Pinpoint the cell where the given text exists, returning its (X, Y) midpoint coordinate. 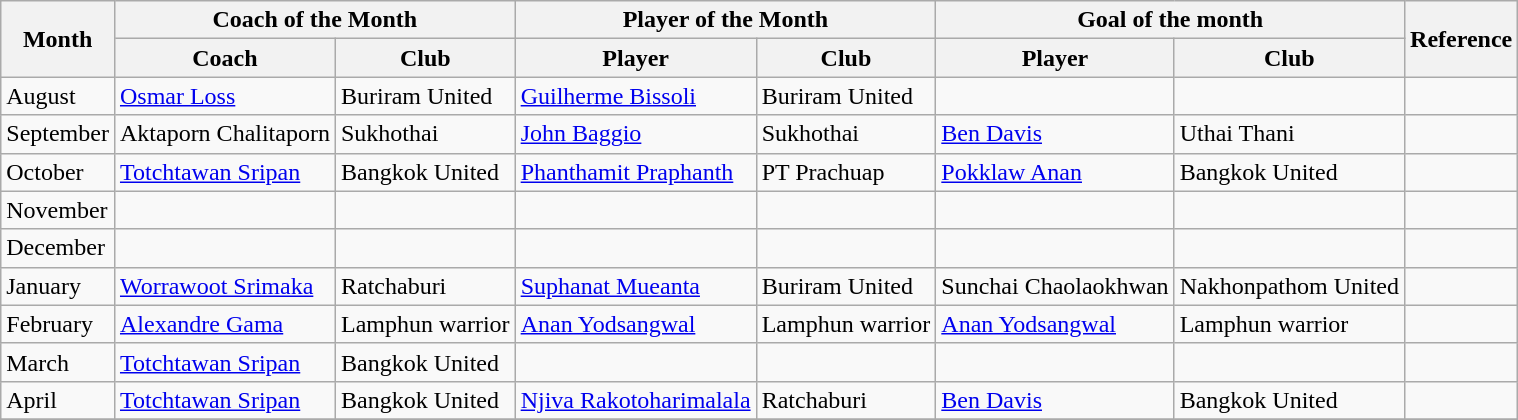
Month (58, 39)
Sunchai Chaolaokhwan (1055, 286)
Alexandre Gama (224, 324)
PT Prachuap (846, 172)
Coach (224, 58)
January (58, 286)
Reference (1462, 39)
Nakhonpathom United (1289, 286)
March (58, 362)
Goal of the month (1170, 20)
August (58, 96)
Uthai Thani (1289, 134)
Coach of the Month (314, 20)
Aktaporn Chalitaporn (224, 134)
April (58, 400)
September (58, 134)
Worrawoot Srimaka (224, 286)
October (58, 172)
February (58, 324)
Pokklaw Anan (1055, 172)
December (58, 248)
Njiva Rakotoharimalala (636, 400)
Suphanat Mueanta (636, 286)
Player of the Month (726, 20)
Phanthamit Praphanth (636, 172)
November (58, 210)
Guilherme Bissoli (636, 96)
Osmar Loss (224, 96)
John Baggio (636, 134)
